Output the (x, y) coordinate of the center of the cell containing the given text.  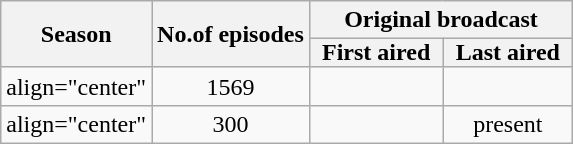
present (508, 124)
No.of episodes (231, 34)
Season (76, 34)
300 (231, 124)
Original broadcast (440, 20)
1569 (231, 86)
First aired (376, 53)
Last aired (508, 53)
